Determine the (x, y) coordinate at the center of the cell enclosing the given text.  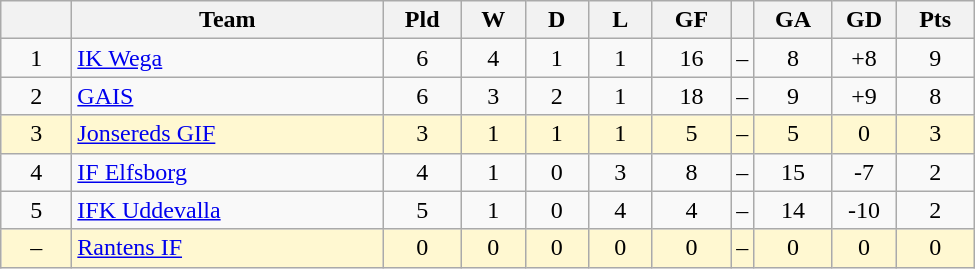
15 (794, 172)
Rantens IF (228, 248)
-10 (864, 210)
+9 (864, 96)
D (557, 20)
GD (864, 20)
GA (794, 20)
18 (692, 96)
14 (794, 210)
GF (692, 20)
Team (228, 20)
IK Wega (228, 58)
Pld (422, 20)
IF Elfsborg (228, 172)
-7 (864, 172)
Jonsereds GIF (228, 134)
IFK Uddevalla (228, 210)
L (621, 20)
GAIS (228, 96)
+8 (864, 58)
W (493, 20)
Pts (936, 20)
16 (692, 58)
